Return [x, y] of the center of cell containing provided text 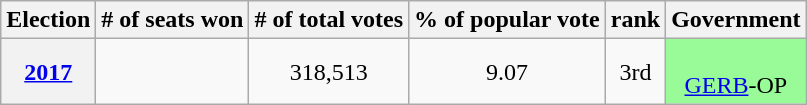
9.07 [508, 72]
# of total votes [329, 20]
# of seats won [172, 20]
rank [635, 20]
318,513 [329, 72]
3rd [635, 72]
Government [736, 20]
GERB-OP [736, 72]
% of popular vote [508, 20]
Election [48, 20]
2017 [48, 72]
